From the cell containing the given text, extract its center point as [x, y] coordinate. 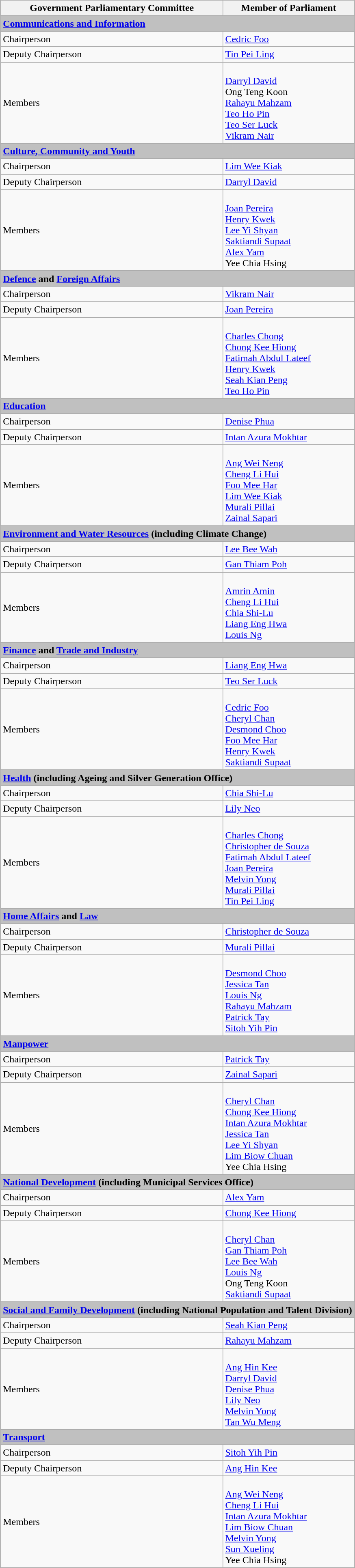
Darryl David [288, 182]
Vikram Nair [288, 294]
Liang Eng Hwa [288, 666]
Education [178, 406]
Charles Chong Chong Kee Hiong Fatimah Abdul Lateef Henry Kwek Seah Kian Peng Teo Ho Pin [288, 358]
Culture, Community and Youth [178, 151]
Chia Shi-Lu [288, 793]
Communications and Information [178, 24]
Desmond Choo Jessica Tan Louis Ng Rahayu Mahzam Patrick Tay Sitoh Yih Pin [288, 995]
Lim Wee Kiak [288, 166]
Government Parliamentary Committee [112, 8]
Transport [178, 1437]
Manpower [178, 1044]
Amrin Amin Cheng Li Hui Chia Shi-Lu Liang Eng Hwa Louis Ng [288, 607]
Murali Pillai [288, 947]
Ang Hin Kee Darryl David Denise Phua Lily Neo Melvin Yong Tan Wu Meng [288, 1389]
Joan Pereira Henry Kwek Lee Yi Shyan Saktiandi Supaat Alex Yam Yee Chia Hsing [288, 230]
Cheryl Chan Gan Thiam Poh Lee Bee Wah Louis Ng Ong Teng Koon Saktiandi Supaat [288, 1261]
Member of Parliament [288, 8]
Ang Wei Neng Cheng Li Hui Intan Azura Mokhtar Lim Biow Chuan Melvin Yong Sun Xueling Yee Chia Hsing [288, 1522]
Rahayu Mahzam [288, 1340]
Cheryl Chan Chong Kee Hiong Intan Azura Mokhtar Jessica Tan Lee Yi Shyan Lim Biow Chuan Yee Chia Hsing [288, 1128]
Alex Yam [288, 1198]
Christopher de Souza [288, 932]
Denise Phua [288, 422]
Zainal Sapari [288, 1075]
Environment and Water Resources (including Climate Change) [178, 534]
Cedric Foo [288, 39]
Ang Hin Kee [288, 1468]
Chong Kee Hiong [288, 1213]
Teo Ser Luck [288, 681]
Home Affairs and Law [178, 916]
Finance and Trade and Industry [178, 650]
Tin Pei Ling [288, 54]
Lee Bee Wah [288, 549]
Gan Thiam Poh [288, 564]
Darryl David Ong Teng Koon Rahayu Mahzam Teo Ho Pin Teo Ser Luck Vikram Nair [288, 103]
Sitoh Yih Pin [288, 1453]
Patrick Tay [288, 1059]
Lily Neo [288, 808]
Cedric Foo Cheryl Chan Desmond Choo Foo Mee Har Henry Kwek Saktiandi Supaat [288, 729]
Ang Wei Neng Cheng Li Hui Foo Mee Har Lim Wee Kiak Murali Pillai Zainal Sapari [288, 485]
Seah Kian Peng [288, 1325]
National Development (including Municipal Services Office) [178, 1182]
Social and Family Development (including National Population and Talent Division) [178, 1310]
Charles Chong Christopher de Souza Fatimah Abdul Lateef Joan Pereira Melvin Yong Murali Pillai Tin Pei Ling [288, 863]
Health (including Ageing and Silver Generation Office) [178, 778]
Defence and Foreign Affairs [178, 278]
Joan Pereira [288, 309]
Intan Azura Mokhtar [288, 437]
